Determine the [X, Y] coordinate at the center of the cell enclosing the given text.  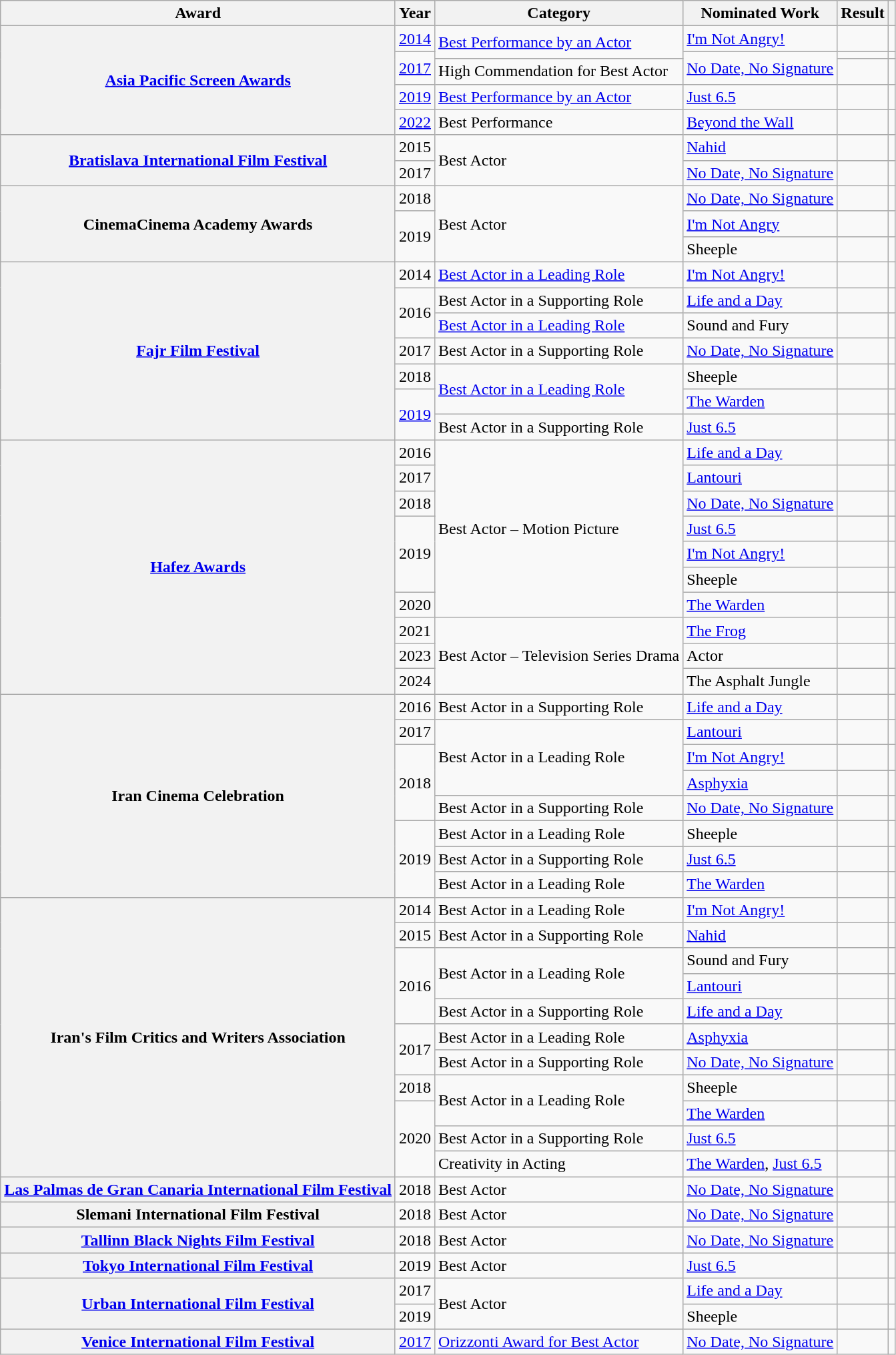
Tallinn Black Nights Film Festival [198, 1240]
2022 [415, 122]
Venice International Film Festival [198, 1342]
Fajr Film Festival [198, 350]
Year [415, 13]
Slemani International Film Festival [198, 1215]
The Frog [761, 630]
The Asphalt Jungle [761, 681]
Asia Pacific Screen Awards [198, 80]
Creativity in Acting [559, 1164]
Iran's Film Critics and Writers Association [198, 1037]
Category [559, 13]
Nominated Work [761, 13]
2021 [415, 630]
Iran Cinema Celebration [198, 796]
High Commendation for Best Actor [559, 71]
Urban International Film Festival [198, 1304]
2023 [415, 655]
2024 [415, 681]
Award [198, 13]
Best Actor – Motion Picture [559, 529]
Bratislava International Film Festival [198, 160]
I'm Not Angry [761, 224]
The Warden, Just 6.5 [761, 1164]
Beyond the Wall [761, 122]
Orizzonti Award for Best Actor [559, 1342]
Las Palmas de Gran Canaria International Film Festival [198, 1189]
Result [863, 13]
Actor [761, 655]
CinemaCinema Academy Awards [198, 224]
Best Actor – Television Series Drama [559, 655]
Tokyo International Film Festival [198, 1266]
Best Performance [559, 122]
Hafez Awards [198, 567]
